Locate the cell with the specified text and output its [X, Y] center coordinate. 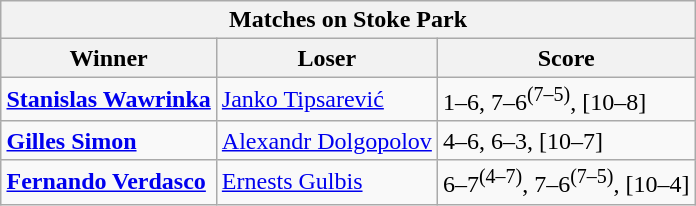
Gilles Simon [108, 140]
6–7(4–7), 7–6(7–5), [10–4] [566, 182]
Score [566, 58]
Loser [326, 58]
1–6, 7–6(7–5), [10–8] [566, 100]
Matches on Stoke Park [348, 20]
Alexandr Dolgopolov [326, 140]
Ernests Gulbis [326, 182]
Stanislas Wawrinka [108, 100]
Winner [108, 58]
Janko Tipsarević [326, 100]
Fernando Verdasco [108, 182]
4–6, 6–3, [10–7] [566, 140]
